Extract the (x, y) coordinate from the center of the cell holding the provided text.  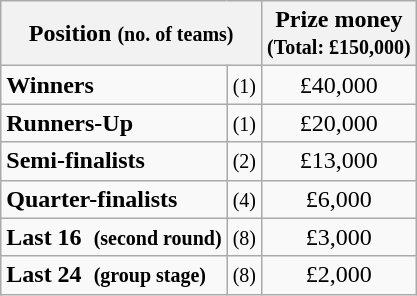
Last 16 (second round) (114, 237)
Runners-Up (114, 123)
£2,000 (338, 275)
(2) (244, 161)
£20,000 (338, 123)
Semi-finalists (114, 161)
(4) (244, 199)
Quarter-finalists (114, 199)
Prize money(Total: £150,000) (338, 34)
£40,000 (338, 85)
£3,000 (338, 237)
£13,000 (338, 161)
Winners (114, 85)
Position (no. of teams) (132, 34)
£6,000 (338, 199)
Last 24 (group stage) (114, 275)
